Output the (X, Y) coordinate of the center of the cell containing the given text.  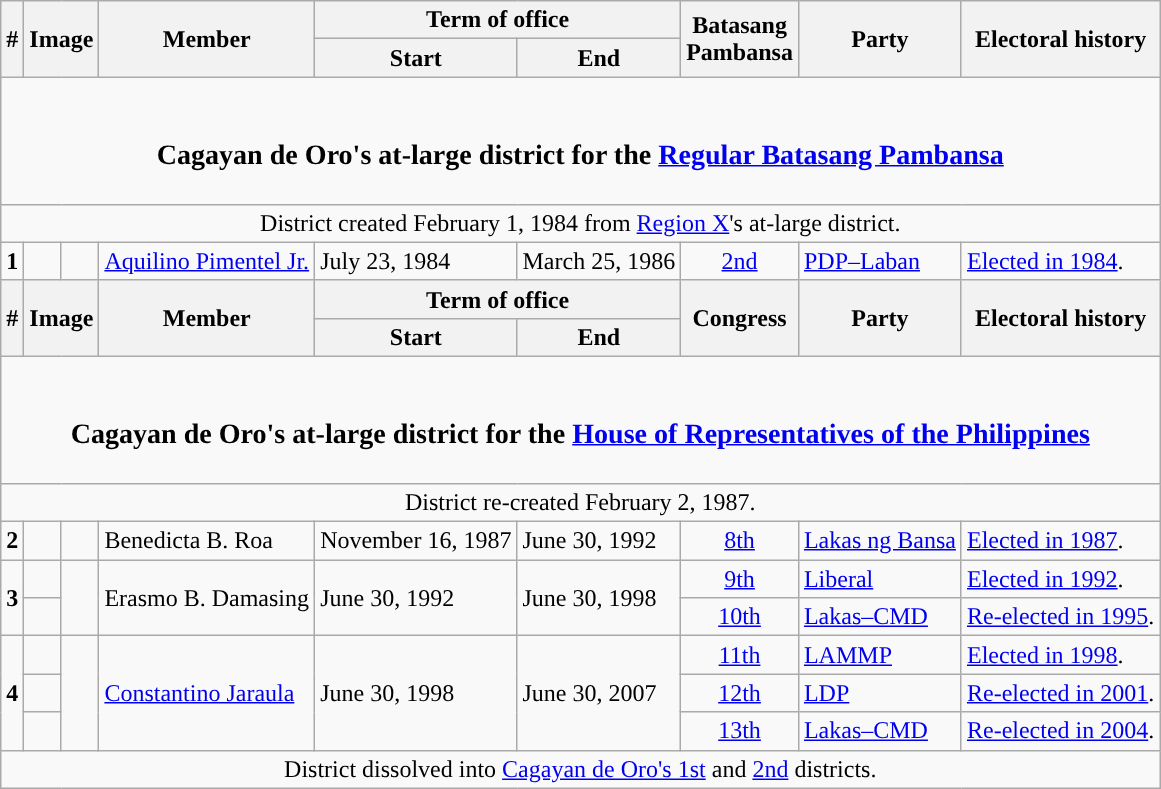
2 (12, 541)
June 30, 2007 (599, 693)
11th (740, 655)
Aquilino Pimentel Jr. (207, 261)
3 (12, 598)
Cagayan de Oro's at-large district for the House of Representatives of the Philippines (580, 420)
2nd (740, 261)
Re-elected in 1995. (1060, 617)
8th (740, 541)
Re-elected in 2001. (1060, 693)
13th (740, 731)
LDP (880, 693)
District created February 1, 1984 from Region X's at-large district. (580, 223)
Elected in 1998. (1060, 655)
District re-created February 2, 1987. (580, 503)
Re-elected in 2004. (1060, 731)
July 23, 1984 (416, 261)
Benedicta B. Roa (207, 541)
March 25, 1986 (599, 261)
PDP–Laban (880, 261)
District dissolved into Cagayan de Oro's 1st and 2nd districts. (580, 769)
Lakas ng Bansa (880, 541)
10th (740, 617)
BatasangPambansa (740, 39)
Erasmo B. Damasing (207, 598)
November 16, 1987 (416, 541)
1 (12, 261)
12th (740, 693)
Elected in 1992. (1060, 579)
Elected in 1984. (1060, 261)
4 (12, 693)
LAMMP (880, 655)
Cagayan de Oro's at-large district for the Regular Batasang Pambansa (580, 140)
Liberal (880, 579)
Congress (740, 318)
Elected in 1987. (1060, 541)
Constantino Jaraula (207, 693)
9th (740, 579)
